Locate the cell with the specified text and output its [x, y] center coordinate. 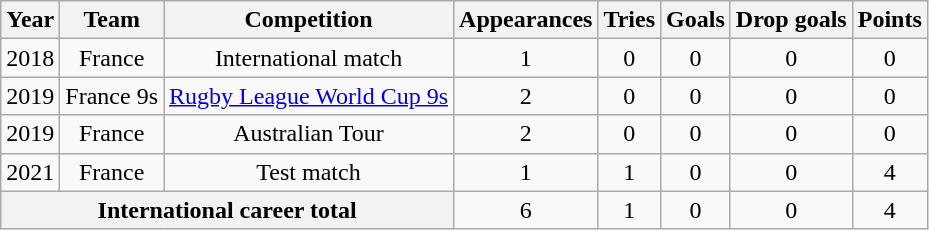
Australian Tour [309, 134]
Rugby League World Cup 9s [309, 96]
Points [890, 20]
International career total [228, 210]
Competition [309, 20]
Year [30, 20]
Team [112, 20]
International match [309, 58]
6 [526, 210]
Drop goals [791, 20]
Test match [309, 172]
2021 [30, 172]
Tries [630, 20]
Appearances [526, 20]
Goals [696, 20]
2018 [30, 58]
France 9s [112, 96]
